Scan for the cell matching the given text and deliver its (X, Y) coordinate at center. 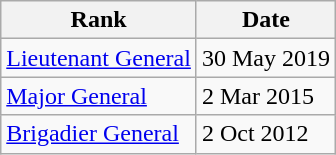
Major General (99, 96)
2 Oct 2012 (266, 134)
Lieutenant General (99, 58)
Rank (99, 20)
Date (266, 20)
2 Mar 2015 (266, 96)
Brigadier General (99, 134)
30 May 2019 (266, 58)
